For the text-containing cell, return its midpoint in [x, y] coordinate format. 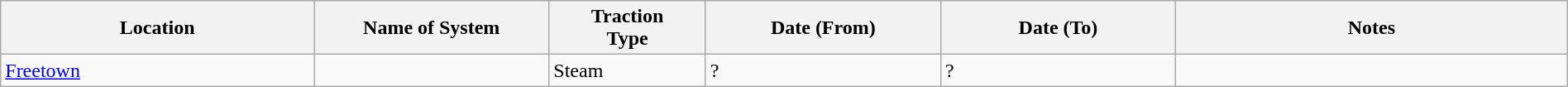
Steam [627, 70]
Notes [1372, 28]
Date (From) [823, 28]
TractionType [627, 28]
Date (To) [1058, 28]
Location [157, 28]
Freetown [157, 70]
Name of System [432, 28]
